Pinpoint the cell where the given text exists, returning its (X, Y) midpoint coordinate. 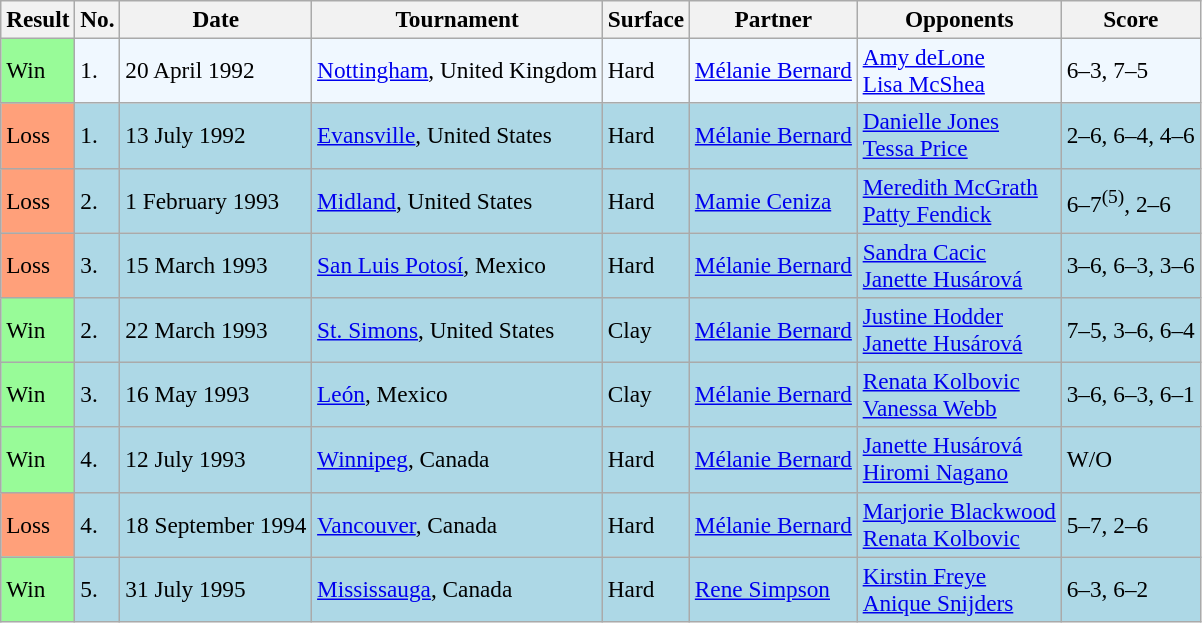
6–3, 7–5 (1130, 70)
Meredith McGrath Patty Fendick (959, 200)
13 July 1992 (216, 136)
Kirstin Freye Anique Snijders (959, 588)
16 May 1993 (216, 394)
18 September 1994 (216, 524)
Midland, United States (458, 200)
Janette Husárová Hiromi Nagano (959, 460)
7–5, 3–6, 6–4 (1130, 330)
Renata Kolbovic Vanessa Webb (959, 394)
Vancouver, Canada (458, 524)
3–6, 6–3, 3–6 (1130, 264)
Rene Simpson (773, 588)
Amy deLone Lisa McShea (959, 70)
Mamie Ceniza (773, 200)
Result (38, 19)
Sandra Cacic Janette Husárová (959, 264)
Score (1130, 19)
Evansville, United States (458, 136)
31 July 1995 (216, 588)
Justine Hodder Janette Husárová (959, 330)
15 March 1993 (216, 264)
6–7(5), 2–6 (1130, 200)
Marjorie Blackwood Renata Kolbovic (959, 524)
Tournament (458, 19)
12 July 1993 (216, 460)
2–6, 6–4, 4–6 (1130, 136)
3–6, 6–3, 6–1 (1130, 394)
No. (98, 19)
León, Mexico (458, 394)
5. (98, 588)
W/O (1130, 460)
Partner (773, 19)
Danielle Jones Tessa Price (959, 136)
1 February 1993 (216, 200)
Opponents (959, 19)
20 April 1992 (216, 70)
Date (216, 19)
Winnipeg, Canada (458, 460)
5–7, 2–6 (1130, 524)
6–3, 6–2 (1130, 588)
Nottingham, United Kingdom (458, 70)
Mississauga, Canada (458, 588)
San Luis Potosí, Mexico (458, 264)
22 March 1993 (216, 330)
Surface (646, 19)
St. Simons, United States (458, 330)
